Capture the cell that displays the provided text and extract its [X, Y] central coordinate. 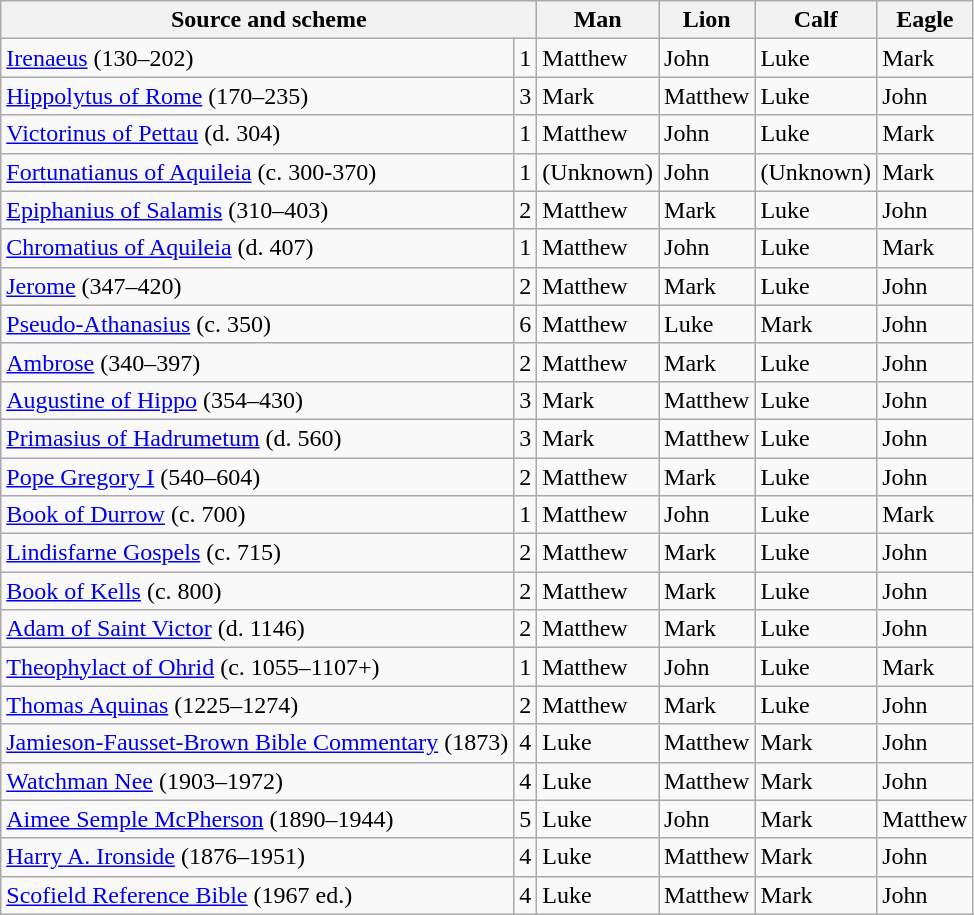
Jamieson-Fausset-Brown Bible Commentary (1873) [258, 743]
Primasius of Hadrumetum (d. 560) [258, 438]
Jerome (347–420) [258, 286]
Lindisfarne Gospels (c. 715) [258, 553]
Adam of Saint Victor (d. 1146) [258, 629]
Man [598, 20]
Theophylact of Ohrid (c. 1055–1107+) [258, 667]
Epiphanius of Salamis (310–403) [258, 210]
Augustine of Hippo (354–430) [258, 400]
Watchman Nee (1903–1972) [258, 781]
5 [526, 819]
Victorinus of Pettau (d. 304) [258, 134]
Source and scheme [269, 20]
Harry A. Ironside (1876–1951) [258, 857]
Ambrose (340–397) [258, 362]
Scofield Reference Bible (1967 ed.) [258, 895]
Chromatius of Aquileia (d. 407) [258, 248]
Hippolytus of Rome (170–235) [258, 96]
Pope Gregory I (540–604) [258, 477]
Eagle [925, 20]
Book of Durrow (c. 700) [258, 515]
Pseudo-Athanasius (c. 350) [258, 324]
6 [526, 324]
Irenaeus (130–202) [258, 58]
Book of Kells (c. 800) [258, 591]
Calf [816, 20]
Thomas Aquinas (1225–1274) [258, 705]
Aimee Semple McPherson (1890–1944) [258, 819]
Lion [707, 20]
Fortunatianus of Aquileia (c. 300-370) [258, 172]
